Identify which cell holds the provided text, then report its (x, y) central coordinate. 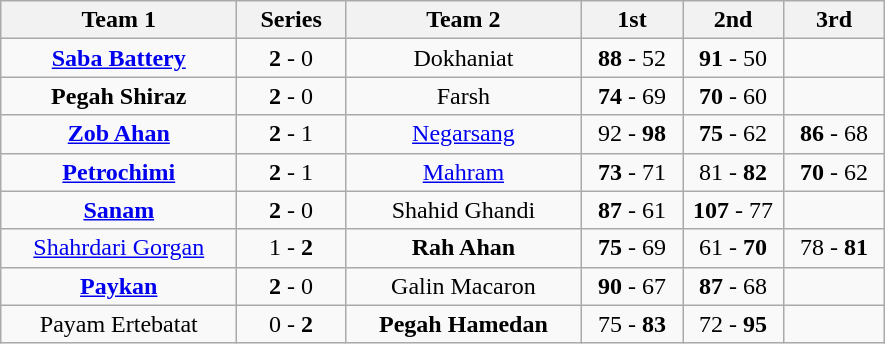
1st (632, 20)
Pegah Hamedan (463, 324)
Pegah Shiraz (119, 96)
90 - 67 (632, 286)
Paykan (119, 286)
Petrochimi (119, 172)
Saba Battery (119, 58)
70 - 62 (834, 172)
3rd (834, 20)
Farsh (463, 96)
70 - 60 (732, 96)
Rah Ahan (463, 248)
Zob Ahan (119, 134)
107 - 77 (732, 210)
78 - 81 (834, 248)
Team 2 (463, 20)
Shahrdari Gorgan (119, 248)
75 - 62 (732, 134)
72 - 95 (732, 324)
61 - 70 (732, 248)
73 - 71 (632, 172)
1 - 2 (292, 248)
91 - 50 (732, 58)
0 - 2 (292, 324)
Negarsang (463, 134)
Dokhaniat (463, 58)
Galin Macaron (463, 286)
87 - 61 (632, 210)
74 - 69 (632, 96)
86 - 68 (834, 134)
Payam Ertebatat (119, 324)
2nd (732, 20)
Sanam (119, 210)
75 - 69 (632, 248)
Shahid Ghandi (463, 210)
92 - 98 (632, 134)
75 - 83 (632, 324)
Mahram (463, 172)
Team 1 (119, 20)
88 - 52 (632, 58)
87 - 68 (732, 286)
Series (292, 20)
81 - 82 (732, 172)
